Determine the (x, y) coordinate at the center of the cell enclosing the given text.  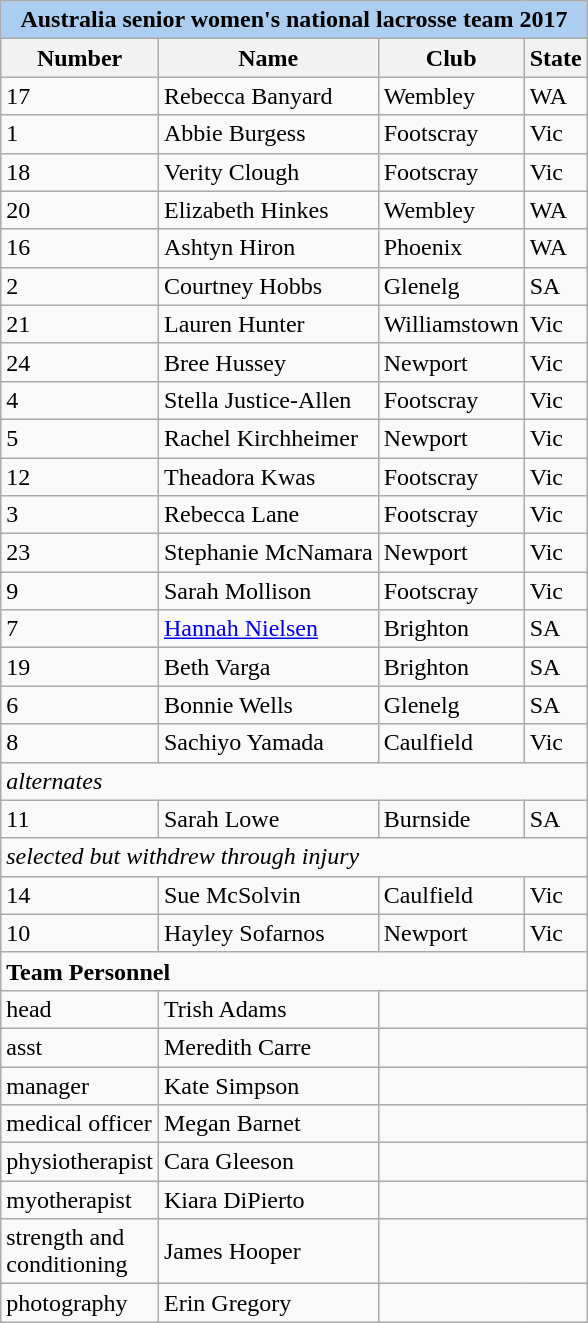
1 (80, 134)
Sarah Lowe (268, 819)
Rachel Kirchheimer (268, 438)
Stella Justice-Allen (268, 400)
10 (80, 933)
Abbie Burgess (268, 134)
State (556, 58)
2 (80, 286)
head (80, 1009)
Elizabeth Hinkes (268, 210)
3 (80, 515)
4 (80, 400)
Stephanie McNamara (268, 553)
23 (80, 553)
Meredith Carre (268, 1047)
alternates (294, 781)
19 (80, 667)
Theadora Kwas (268, 477)
manager (80, 1085)
Sue McSolvin (268, 895)
Trish Adams (268, 1009)
12 (80, 477)
7 (80, 629)
16 (80, 248)
9 (80, 591)
Hayley Sofarnos (268, 933)
strength andconditioning (80, 1252)
myotherapist (80, 1200)
Bonnie Wells (268, 705)
Bree Hussey (268, 362)
6 (80, 705)
17 (80, 96)
photography (80, 1303)
Verity Clough (268, 172)
Ashtyn Hiron (268, 248)
Australia senior women's national lacrosse team 2017 (294, 20)
physiotherapist (80, 1162)
Courtney Hobbs (268, 286)
24 (80, 362)
Sachiyo Yamada (268, 743)
21 (80, 324)
selected but withdrew through injury (294, 857)
Hannah Nielsen (268, 629)
Lauren Hunter (268, 324)
14 (80, 895)
Beth Varga (268, 667)
Megan Barnet (268, 1124)
James Hooper (268, 1252)
Williamstown (451, 324)
Kiara DiPierto (268, 1200)
asst (80, 1047)
Erin Gregory (268, 1303)
Club (451, 58)
Kate Simpson (268, 1085)
Number (80, 58)
Rebecca Banyard (268, 96)
Phoenix (451, 248)
5 (80, 438)
18 (80, 172)
11 (80, 819)
Cara Gleeson (268, 1162)
Rebecca Lane (268, 515)
Team Personnel (294, 971)
Burnside (451, 819)
8 (80, 743)
Name (268, 58)
20 (80, 210)
Sarah Mollison (268, 591)
medical officer (80, 1124)
